For the text-containing cell, return its midpoint in (X, Y) coordinate format. 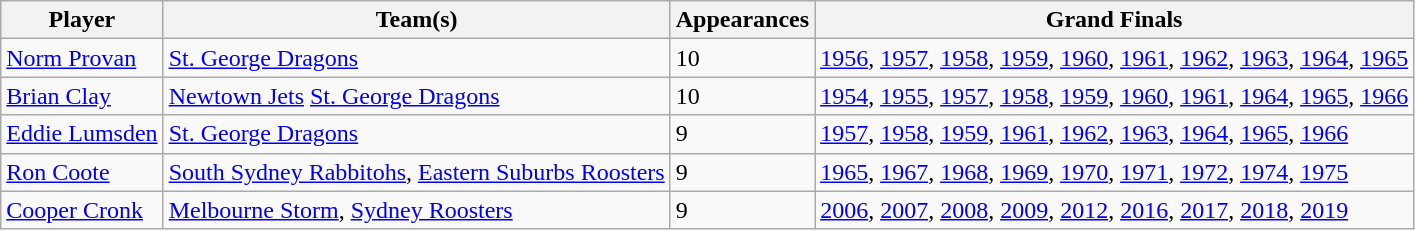
Ron Coote (82, 172)
Appearances (742, 20)
Team(s) (416, 20)
1965, 1967, 1968, 1969, 1970, 1971, 1972, 1974, 1975 (1114, 172)
1956, 1957, 1958, 1959, 1960, 1961, 1962, 1963, 1964, 1965 (1114, 58)
Brian Clay (82, 96)
Melbourne Storm, Sydney Roosters (416, 210)
South Sydney Rabbitohs, Eastern Suburbs Roosters (416, 172)
1957, 1958, 1959, 1961, 1962, 1963, 1964, 1965, 1966 (1114, 134)
Cooper Cronk (82, 210)
Eddie Lumsden (82, 134)
Player (82, 20)
Norm Provan (82, 58)
2006, 2007, 2008, 2009, 2012, 2016, 2017, 2018, 2019 (1114, 210)
1954, 1955, 1957, 1958, 1959, 1960, 1961, 1964, 1965, 1966 (1114, 96)
Grand Finals (1114, 20)
Newtown Jets St. George Dragons (416, 96)
